Locate the cell with the specified text and output its (X, Y) center coordinate. 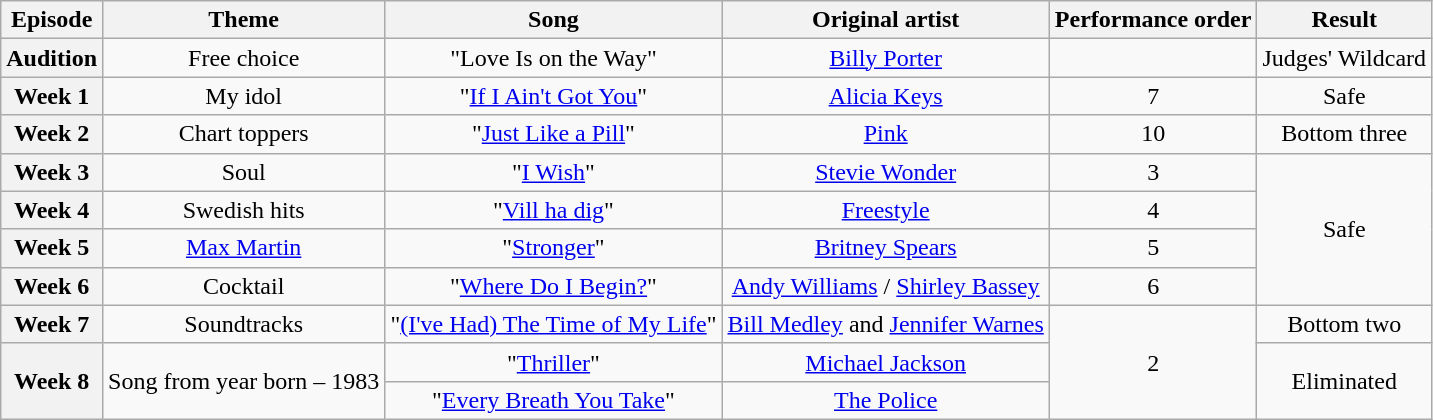
Andy Williams / Shirley Bassey (886, 286)
"Thriller" (554, 362)
Result (1344, 20)
Soundtracks (244, 324)
Max Martin (244, 248)
Britney Spears (886, 248)
Week 2 (52, 134)
6 (1153, 286)
Swedish hits (244, 210)
"Vill ha dig" (554, 210)
Michael Jackson (886, 362)
3 (1153, 172)
Audition (52, 58)
Bottom two (1344, 324)
Week 4 (52, 210)
"Stronger" (554, 248)
4 (1153, 210)
Original artist (886, 20)
Billy Porter (886, 58)
Free choice (244, 58)
Freestyle (886, 210)
"Just Like a Pill" (554, 134)
2 (1153, 362)
Eliminated (1344, 381)
"(I've Had) The Time of My Life" (554, 324)
10 (1153, 134)
Pink (886, 134)
Judges' Wildcard (1344, 58)
Song (554, 20)
"Love Is on the Way" (554, 58)
5 (1153, 248)
"Every Breath You Take" (554, 400)
Alicia Keys (886, 96)
Week 8 (52, 381)
Week 3 (52, 172)
Week 7 (52, 324)
Chart toppers (244, 134)
Stevie Wonder (886, 172)
"Where Do I Begin?" (554, 286)
The Police (886, 400)
Performance order (1153, 20)
Theme (244, 20)
Week 1 (52, 96)
"I Wish" (554, 172)
Week 5 (52, 248)
Week 6 (52, 286)
Episode (52, 20)
"If I Ain't Got You" (554, 96)
Soul (244, 172)
Bill Medley and Jennifer Warnes (886, 324)
Bottom three (1344, 134)
Song from year born – 1983 (244, 381)
7 (1153, 96)
My idol (244, 96)
Cocktail (244, 286)
